Capture the cell that displays the provided text and extract its [x, y] central coordinate. 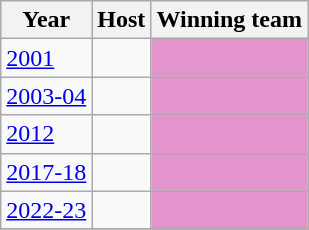
2001 [46, 58]
Host [122, 20]
2012 [46, 134]
2022-23 [46, 210]
2003-04 [46, 96]
2017-18 [46, 172]
Year [46, 20]
Winning team [230, 20]
